Locate the cell with the specified text and output its [x, y] center coordinate. 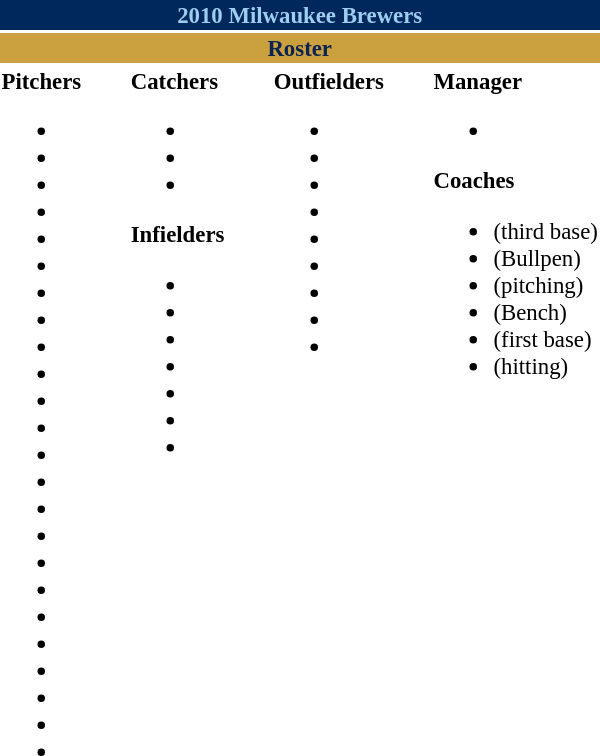
Roster [300, 48]
2010 Milwaukee Brewers [300, 15]
